Capture the cell that displays the provided text and extract its [x, y] central coordinate. 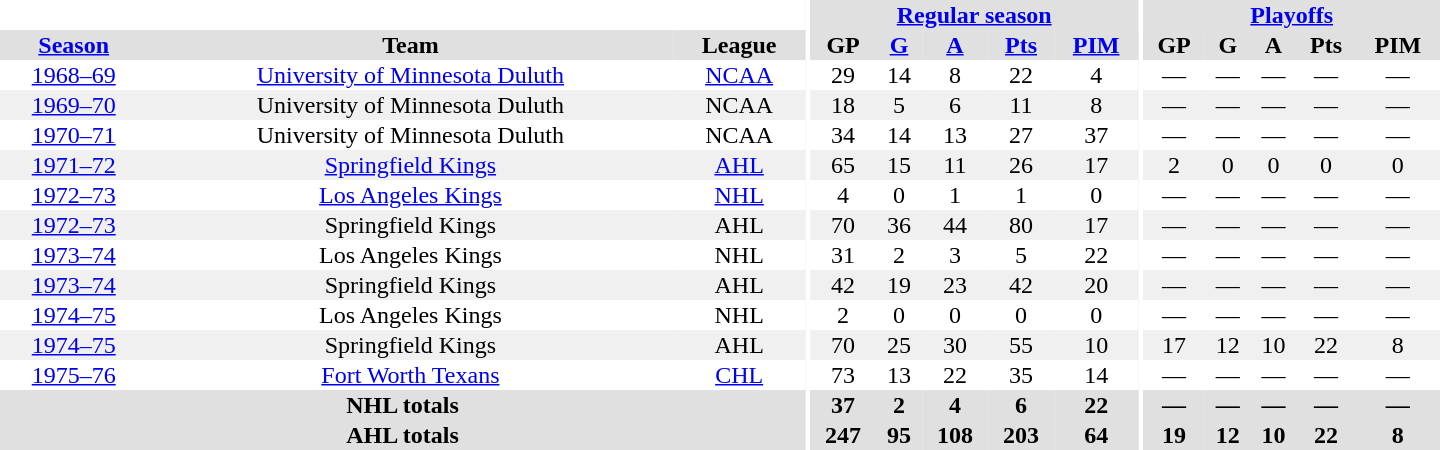
247 [843, 435]
73 [843, 375]
3 [955, 255]
108 [955, 435]
31 [843, 255]
23 [955, 285]
25 [899, 345]
29 [843, 75]
1970–71 [74, 135]
18 [843, 105]
CHL [739, 375]
Fort Worth Texans [410, 375]
30 [955, 345]
80 [1021, 225]
20 [1096, 285]
26 [1021, 165]
35 [1021, 375]
1968–69 [74, 75]
1975–76 [74, 375]
15 [899, 165]
44 [955, 225]
64 [1096, 435]
League [739, 45]
Playoffs [1292, 15]
Team [410, 45]
34 [843, 135]
65 [843, 165]
AHL totals [402, 435]
55 [1021, 345]
Regular season [974, 15]
36 [899, 225]
95 [899, 435]
203 [1021, 435]
NHL totals [402, 405]
1969–70 [74, 105]
Season [74, 45]
1971–72 [74, 165]
27 [1021, 135]
